Output the (X, Y) coordinate of the center of the cell containing the given text.  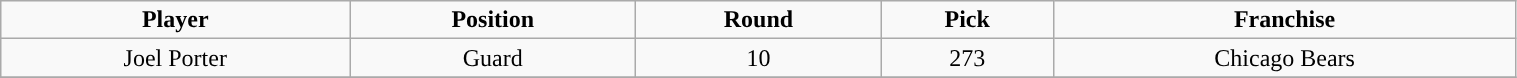
10 (758, 58)
Chicago Bears (1284, 58)
Player (176, 20)
Pick (967, 20)
Position (493, 20)
Franchise (1284, 20)
Joel Porter (176, 58)
Guard (493, 58)
Round (758, 20)
273 (967, 58)
